Determine the (X, Y) coordinate at the center of the cell enclosing the given text.  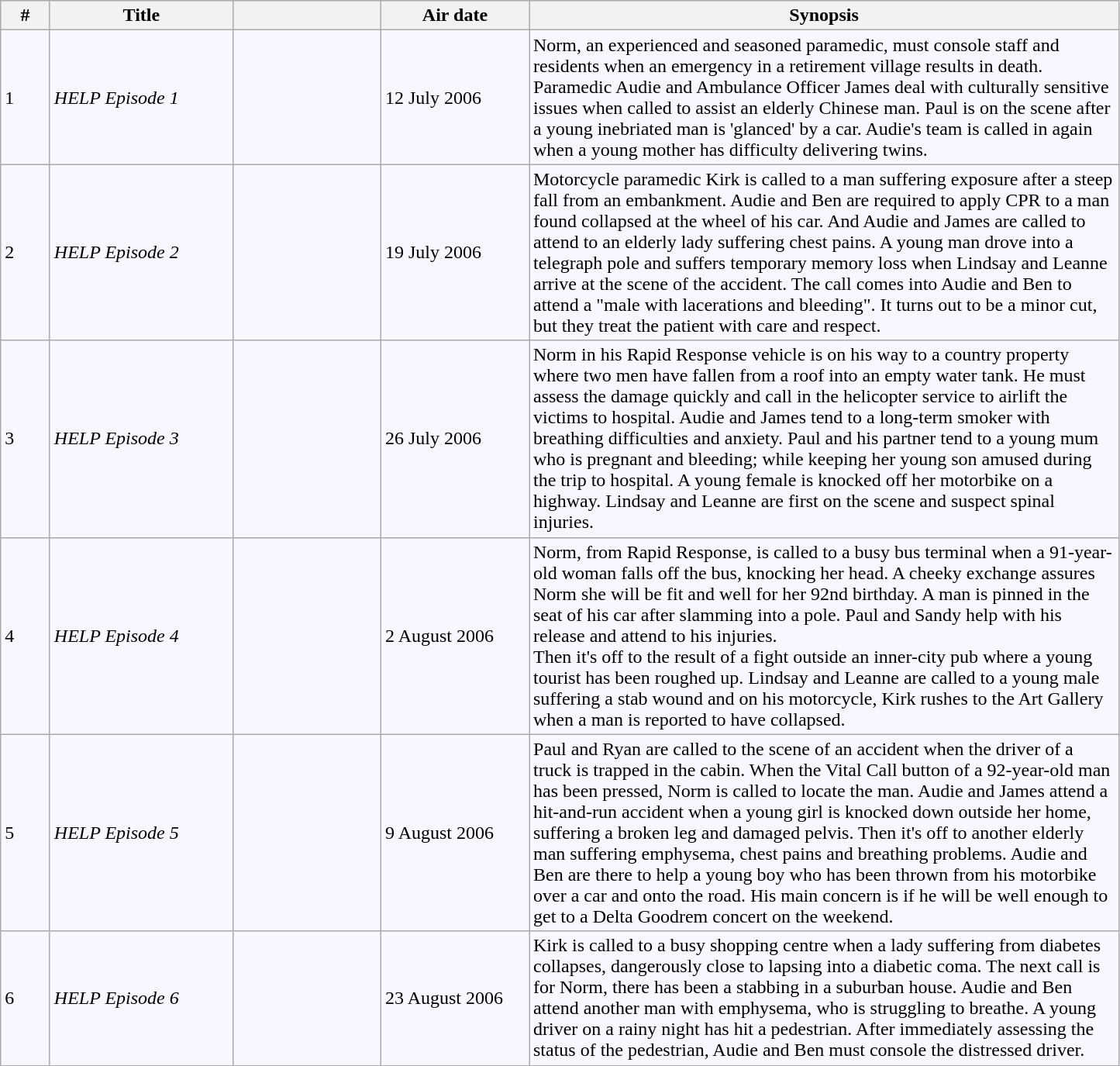
HELP Episode 4 (141, 636)
HELP Episode 5 (141, 833)
19 July 2006 (454, 253)
HELP Episode 6 (141, 999)
26 July 2006 (454, 439)
5 (26, 833)
Title (141, 16)
6 (26, 999)
# (26, 16)
3 (26, 439)
1 (26, 98)
23 August 2006 (454, 999)
2 (26, 253)
HELP Episode 2 (141, 253)
4 (26, 636)
HELP Episode 3 (141, 439)
9 August 2006 (454, 833)
2 August 2006 (454, 636)
12 July 2006 (454, 98)
Synopsis (823, 16)
HELP Episode 1 (141, 98)
Air date (454, 16)
